For the text-containing cell, return its midpoint in [X, Y] coordinate format. 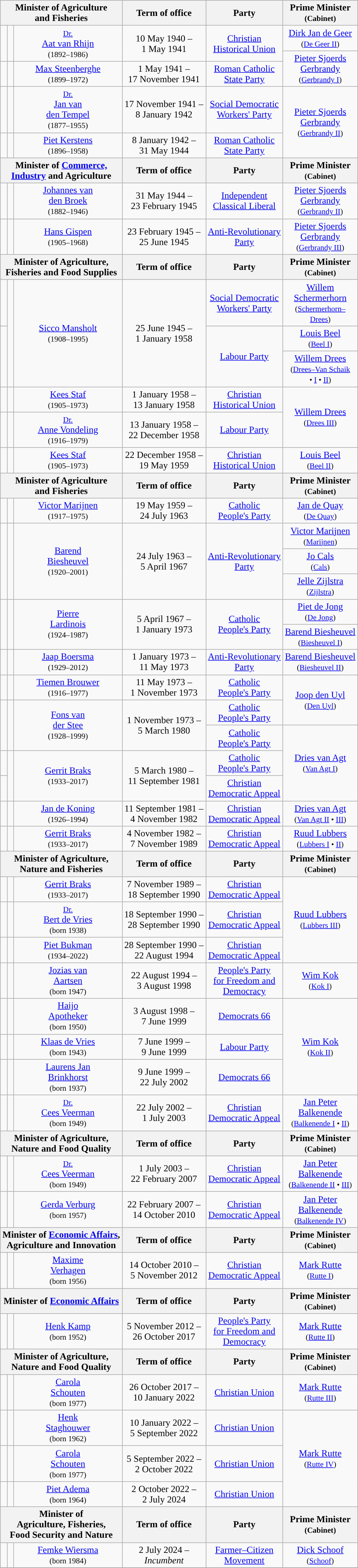
5 March 1980 – 11 September 1981 [164, 775]
Minister of Agriculture, Fisheries, Food Security and Nature [61, 1525]
Ruud Lubbers (Lubbers III) [320, 920]
Minister of Agriculture, Nature and Fisheries [61, 864]
Barend Biesheuvel (1920–2001) [68, 561]
Dirk Jan de Geer (De Geer II) [320, 38]
Jan Peter Balkenende (Balkenende I • II) [320, 1113]
Minister of Commerce, Industry and Agriculture [61, 171]
Jelle Zijlstra (Zijlstra) [320, 586]
1 January 1958 – 13 January 1958 [164, 399]
Minister of Agriculture, Fisheries and Food Supplies [61, 267]
26 October 2017 – 10 January 2022 [164, 1392]
Piet Adema (born 1964) [68, 1494]
Klaas de Vries (born 1943) [68, 1047]
Dries van Agt (Van Agt I) [320, 763]
19 May 1959 – 24 July 1963 [164, 511]
Pieter Sjoerds Gerbrandy (Gerbrandy III) [320, 237]
1 January 1973 – 11 May 1973 [164, 662]
Independent Classical Liberal [244, 201]
Tiemen Brouwer (1916–1977) [68, 687]
Mark Rutte (Rutte IV) [320, 1459]
2 October 2022 – 2 July 2024 [164, 1494]
22 July 2002 – 1 July 2003 [164, 1113]
22 December 1958 – 19 May 1959 [164, 461]
Jan de Koning (1926–1994) [68, 813]
Sicco Mansholt (1908–1995) [68, 333]
Gerda Verburg (born 1957) [68, 1209]
Johannes van den Broek (1882–1946) [68, 201]
2 July 2024 – Incumbent [164, 1555]
Dr. Jan van den Tempel (1877–1955) [68, 109]
1 July 2003 – 22 February 2007 [164, 1174]
Mark Rutte (Rutte III) [320, 1392]
Victor Marijnen (Marijnen) [320, 536]
Joop den Uyl (Den Uyl) [320, 700]
Jan Peter Balkenende (Balkenende IV) [320, 1209]
5 September 2022 – 2 October 2022 [164, 1464]
11 September 1981 – 4 November 1982 [164, 813]
Henk Kamp (born 1952) [68, 1331]
9 June 1999 – 22 July 2002 [164, 1077]
24 July 1963 – 5 April 1967 [164, 561]
Louis Beel (Beel I) [320, 338]
17 November 1941 – 8 January 1942 [164, 109]
Dries van Agt (Van Agt II • III) [320, 813]
Haijo Apotheker (born 1950) [68, 1016]
Pieter Sjoerds Gerbrandy (Gerbrandy I) [320, 69]
10 May 1940 – 1 May 1941 [164, 43]
Willem Schermerhorn (Schermerhorn–Drees) [320, 302]
3 August 1998 – 7 June 1999 [164, 1016]
Jaap Boersma (1929–2012) [68, 662]
18 September 1990 – 28 September 1990 [164, 920]
Max Steenberghe (1899–1972) [68, 74]
4 November 1982 – 7 November 1989 [164, 839]
Henk Staghouwer (born 1962) [68, 1428]
8 January 1942 – 31 May 1944 [164, 145]
Piet Bukman (1934–2022) [68, 950]
13 January 1958 – 22 December 1958 [164, 430]
Minister of Economic Affairs, Agriculture and Innovation [61, 1240]
Farmer–Citizen Movement [244, 1555]
5 April 1967 – 1 January 1973 [164, 624]
Piet de Jong (De Jong) [320, 612]
Wim Kok (Kok I) [320, 981]
Willem Drees (Drees III) [320, 417]
Louis Beel (Beel II) [320, 461]
11 May 1973 – 1 November 1973 [164, 687]
Femke Wiersma (born 1984) [68, 1555]
Fons van der Stee (1928–1999) [68, 725]
Dr. Aat van Rhijn (1892–1986) [68, 43]
Jan de Quay (De Quay) [320, 511]
Mark Rutte (Rutte I) [320, 1270]
Piet Kerstens (1896–1958) [68, 145]
Willem Drees (Drees–Van Schaik • I • II) [320, 369]
Mark Rutte (Rutte II) [320, 1331]
28 September 1990 – 22 August 1994 [164, 950]
14 October 2010 – 5 November 2012 [164, 1270]
Dick Schoof (Schoof) [320, 1555]
Wim Kok (Kok II) [320, 1047]
Minister of Economic Affairs [61, 1300]
25 June 1945 – 1 January 1958 [164, 333]
Jozias van Aartsen (born 1947) [68, 981]
1 May 1941 – 17 November 1941 [164, 74]
7 November 1989 – 18 September 1990 [164, 889]
10 January 2022 – 5 September 2022 [164, 1428]
Dr. Bert de Vries (born 1938) [68, 920]
22 February 2007 – 14 October 2010 [164, 1209]
Pierre Lardinois (1924–1987) [68, 624]
Jo Cals (Cals) [320, 561]
Dr. Anne Vondeling (1916–1979) [68, 430]
Maxime Verhagen (born 1956) [68, 1270]
22 August 1994 – 3 August 1998 [164, 981]
5 November 2012 – 26 October 2017 [164, 1331]
Hans Gispen (1905–1968) [68, 237]
1 November 1973 – 5 March 1980 [164, 725]
Barend Biesheuvel (Biesheuvel I) [320, 637]
Ruud Lubbers (Lubbers I • II) [320, 839]
Jan Peter Balkenende (Balkenende II • III) [320, 1174]
Barend Biesheuvel (Biesheuvel II) [320, 662]
Laurens Jan Brinkhorst (born 1937) [68, 1077]
23 February 1945 – 25 June 1945 [164, 237]
Victor Marijnen (1917–1975) [68, 511]
7 June 1999 – 9 June 1999 [164, 1047]
31 May 1944 – 23 February 1945 [164, 201]
